Extract the [x, y] coordinate from the center of the cell holding the provided text.  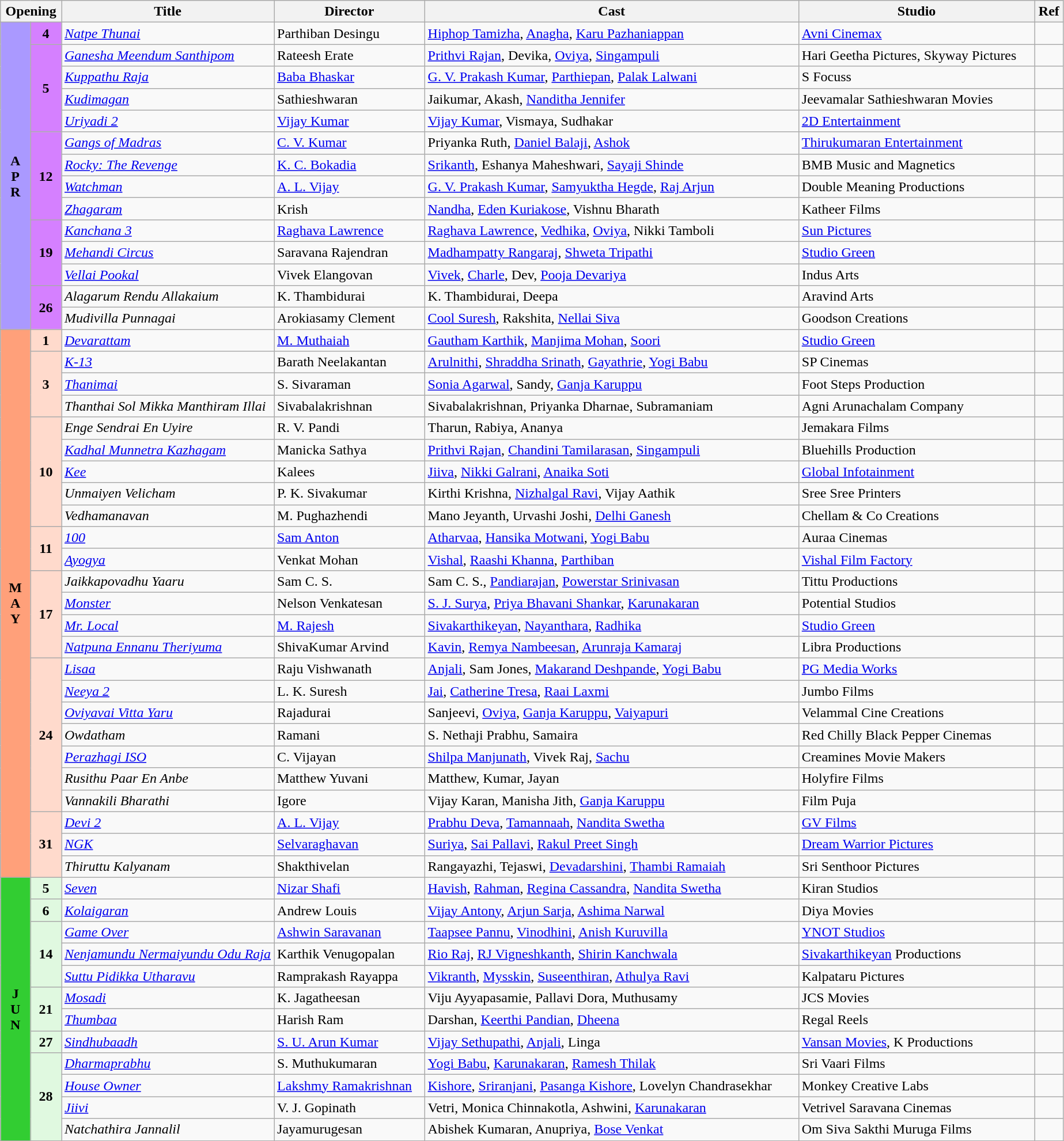
Owdatham [167, 735]
MAY [16, 604]
Nizar Shafi [350, 888]
Uriyadi 2 [167, 121]
Mudivilla Punnagai [167, 319]
Kalpataru Pictures [916, 976]
K-13 [167, 362]
Yogi Babu, Karunakaran, Ramesh Thilak [612, 1064]
Vannakili Bharathi [167, 801]
Ref [1049, 12]
Mr. Local [167, 625]
Studio [916, 12]
Vijay Antony, Arjun Sarja, Ashima Narwal [612, 910]
Seven [167, 888]
NGK [167, 844]
Raghava Lawrence, Vedhika, Oviya, Nikki Tamboli [612, 230]
House Owner [167, 1086]
Shilpa Manjunath, Vivek Raj, Sachu [612, 757]
Ashwin Saravanan [350, 932]
100 [167, 537]
S. Muthukumaran [350, 1064]
Vijay Kumar [350, 121]
Ramani [350, 735]
Mosadi [167, 998]
Devarattam [167, 340]
Jaikumar, Akash, Nanditha Jennifer [612, 99]
Jiiva, Nikki Galrani, Anaika Soti [612, 472]
Anjali, Sam Jones, Makarand Deshpande, Yogi Babu [612, 669]
Unmaiyen Velicham [167, 494]
Suriya, Sai Pallavi, Rakul Preet Singh [612, 844]
4 [46, 33]
Ganesha Meendum Santhipom [167, 55]
GV Films [916, 822]
Vishal, Raashi Khanna, Parthiban [612, 559]
Rocky: The Revenge [167, 165]
Abishek Kumaran, Anupriya, Bose Venkat [612, 1129]
Auraa Cinemas [916, 537]
Taapsee Pannu, Vinodhini, Anish Kuruvilla [612, 932]
Sonia Agarwal, Sandy, Ganja Karuppu [612, 384]
Manicka Sathya [350, 450]
Velammal Cine Creations [916, 713]
PG Media Works [916, 669]
Sam C. S. [350, 581]
Saravana Rajendran [350, 252]
Mano Jeyanth, Urvashi Joshi, Delhi Ganesh [612, 515]
S. U. Arun Kumar [350, 1042]
Sree Sree Printers [916, 494]
Vikranth, Mysskin, Suseenthiran, Athulya Ravi [612, 976]
10 [46, 472]
Game Over [167, 932]
R. V. Pandi [350, 428]
YNOT Studios [916, 932]
Rajadurai [350, 713]
Gangs of Madras [167, 143]
SP Cinemas [916, 362]
Kolaigaran [167, 910]
S. J. Surya, Priya Bhavani Shankar, Karunakaran [612, 603]
Sivakarthikeyan, Nayanthara, Radhika [612, 625]
Jiivi [167, 1108]
19 [46, 252]
Sindhubaadh [167, 1042]
APR [16, 176]
Nenjamundu Nermaiyundu Odu Raja [167, 954]
Jumbo Films [916, 691]
Matthew, Kumar, Jayan [612, 779]
Arokiasamy Clement [350, 319]
Aravind Arts [916, 297]
Arulnithi, Shraddha Srinath, Gayathrie, Yogi Babu [612, 362]
Monkey Creative Labs [916, 1086]
Selvaraghavan [350, 844]
Creamines Movie Makers [916, 757]
Kanchana 3 [167, 230]
Film Puja [916, 801]
Jeevamalar Sathieshwaran Movies [916, 99]
Natchathira Jannalil [167, 1129]
Jai, Catherine Tresa, Raai Laxmi [612, 691]
Hari Geetha Pictures, Skyway Pictures [916, 55]
M. Pughazhendi [350, 515]
6 [46, 910]
14 [46, 954]
Cast [612, 12]
Kirthi Krishna, Nizhalgal Ravi, Vijay Aathik [612, 494]
Thirukumaran Entertainment [916, 143]
Cool Suresh, Rakshita, Nellai Siva [612, 319]
M. Muthaiah [350, 340]
Enge Sendrai En Uyire [167, 428]
Vijay Kumar, Vismaya, Sudhakar [612, 121]
Indus Arts [916, 275]
Vishal Film Factory [916, 559]
Avni Cinemax [916, 33]
Sivabalakrishnan, Priyanka Dharnae, Subramaniam [612, 406]
Kudimagan [167, 99]
Viju Ayyapasamie, Pallavi Dora, Muthusamy [612, 998]
Holyfire Films [916, 779]
Suttu Pidikka Utharavu [167, 976]
Alagarum Rendu Allakaium [167, 297]
Sivakarthikeyan Productions [916, 954]
Hiphop Tamizha, Anagha, Karu Pazhaniappan [612, 33]
Venkat Mohan [350, 559]
3 [46, 384]
Igore [350, 801]
Kishore, Sriranjani, Pasanga Kishore, Lovelyn Chandrasekhar [612, 1086]
31 [46, 844]
11 [46, 548]
Dream Warrior Pictures [916, 844]
ShivaKumar Arvind [350, 647]
Vetri, Monica Chinnakotla, Ashwini, Karunakaran [612, 1108]
Srikanth, Eshanya Maheshwari, Sayaji Shinde [612, 165]
Sri Senthoor Pictures [916, 866]
C. Vijayan [350, 757]
Chellam & Co Creations [916, 515]
Thanimai [167, 384]
Rangayazhi, Tejaswi, Devadarshini, Thambi Ramaiah [612, 866]
Kee [167, 472]
Sathieshwaran [350, 99]
Director [350, 12]
Tittu Productions [916, 581]
1 [46, 340]
JCS Movies [916, 998]
Lakshmy Ramakrishnan [350, 1086]
Rateesh Erate [350, 55]
Red Chilly Black Pepper Cinemas [916, 735]
Vivek, Charle, Dev, Pooja Devariya [612, 275]
Neeya 2 [167, 691]
Vansan Movies, K Productions [916, 1042]
Nelson Venkatesan [350, 603]
Gautham Karthik, Manjima Mohan, Soori [612, 340]
Nandha, Eden Kuriakose, Vishnu Bharath [612, 209]
Raghava Lawrence [350, 230]
Prabhu Deva, Tamannaah, Nandita Swetha [612, 822]
Krish [350, 209]
Opening [31, 12]
Regal Reels [916, 1020]
S. Nethaji Prabhu, Samaira [612, 735]
Bluehills Production [916, 450]
2D Entertainment [916, 121]
Kavin, Remya Nambeesan, Arunraja Kamaraj [612, 647]
Sam C. S., Pandiarajan, Powerstar Srinivasan [612, 581]
24 [46, 735]
Libra Productions [916, 647]
Atharvaa, Hansika Motwani, Yogi Babu [612, 537]
Prithvi Rajan, Chandini Tamilarasan, Singampuli [612, 450]
Tharun, Rabiya, Ananya [612, 428]
Shakthivelan [350, 866]
Ramprakash Rayappa [350, 976]
Thumbaa [167, 1020]
K. C. Bokadia [350, 165]
Lisaa [167, 669]
Rusithu Paar En Anbe [167, 779]
Harish Ram [350, 1020]
Monster [167, 603]
Sanjeevi, Oviya, Ganja Karuppu, Vaiyapuri [612, 713]
C. V. Kumar [350, 143]
BMB Music and Magnetics [916, 165]
Global Infotainment [916, 472]
Madhampatty Rangaraj, Shweta Tripathi [612, 252]
Double Meaning Productions [916, 187]
Sam Anton [350, 537]
27 [46, 1042]
Agni Arunachalam Company [916, 406]
Mehandi Circus [167, 252]
Matthew Yuvani [350, 779]
Andrew Louis [350, 910]
Dharmaprabhu [167, 1064]
Priyanka Ruth, Daniel Balaji, Ashok [612, 143]
Watchman [167, 187]
Thanthai Sol Mikka Manthiram Illai [167, 406]
Barath Neelakantan [350, 362]
17 [46, 614]
Prithvi Rajan, Devika, Oviya, Singampuli [612, 55]
Goodson Creations [916, 319]
Kuppathu Raja [167, 77]
Havish, Rahman, Regina Cassandra, Nandita Swetha [612, 888]
G. V. Prakash Kumar, Parthiepan, Palak Lalwani [612, 77]
M. Rajesh [350, 625]
Sun Pictures [916, 230]
Karthik Venugopalan [350, 954]
Sivabalakrishnan [350, 406]
V. J. Gopinath [350, 1108]
Kalees [350, 472]
Oviyavai Vitta Yaru [167, 713]
K. Jagatheesan [350, 998]
JUN [16, 1009]
12 [46, 176]
Vellai Pookal [167, 275]
Raju Vishwanath [350, 669]
Natpe Thunai [167, 33]
G. V. Prakash Kumar, Samyuktha Hegde, Raj Arjun [612, 187]
Baba Bhaskar [350, 77]
K. Thambidurai [350, 297]
Perazhagi ISO [167, 757]
Foot Steps Production [916, 384]
K. Thambidurai, Deepa [612, 297]
L. K. Suresh [350, 691]
Jemakara Films [916, 428]
Parthiban Desingu [350, 33]
Vetrivel Saravana Cinemas [916, 1108]
Jayamurugesan [350, 1129]
Title [167, 12]
Darshan, Keerthi Pandian, Dheena [612, 1020]
Natpuna Ennanu Theriyuma [167, 647]
Jaikkapovadhu Yaaru [167, 581]
Rio Raj, RJ Vigneshkanth, Shirin Kanchwala [612, 954]
Sri Vaari Films [916, 1064]
Om Siva Sakthi Muruga Films [916, 1129]
Ayogya [167, 559]
Zhagaram [167, 209]
S Focuss [916, 77]
Vijay Karan, Manisha Jith, Ganja Karuppu [612, 801]
Vijay Sethupathi, Anjali, Linga [612, 1042]
26 [46, 308]
Vivek Elangovan [350, 275]
Kiran Studios [916, 888]
P. K. Sivakumar [350, 494]
Katheer Films [916, 209]
Kadhal Munnetra Kazhagam [167, 450]
Potential Studios [916, 603]
S. Sivaraman [350, 384]
Vedhamanavan [167, 515]
Devi 2 [167, 822]
21 [46, 1009]
Diya Movies [916, 910]
Thiruttu Kalyanam [167, 866]
28 [46, 1097]
